Scan for the cell matching the given text and deliver its [x, y] coordinate at center. 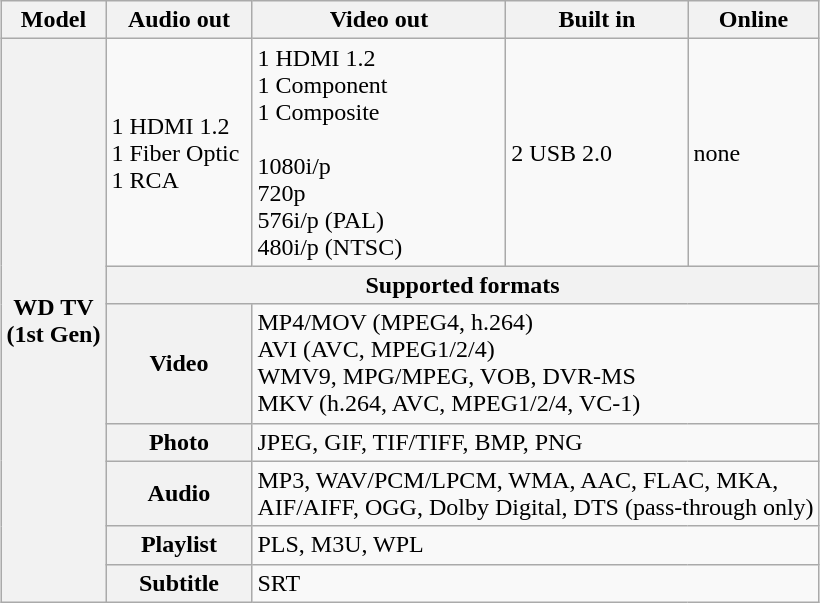
none [754, 152]
Model [54, 20]
1 HDMI 1.21 Component1 Composite1080i/p720p576i/p (PAL)480i/p (NTSC) [379, 152]
PLS, M3U, WPL [536, 545]
Subtitle [179, 583]
1 HDMI 1.21 Fiber Optic1 RCA [179, 152]
Online [754, 20]
WD TV(1st Gen) [54, 320]
Supported formats [462, 285]
MP4/MOV (MPEG4, h.264)AVI (AVC, MPEG1/2/4)WMV9, MPG/MPEG, VOB, DVR-MSMKV (h.264, AVC, MPEG1/2/4, VC-1) [536, 364]
Audio [179, 494]
Photo [179, 442]
Playlist [179, 545]
Audio out [179, 20]
MP3, WAV/PCM/LPCM, WMA, AAC, FLAC, MKA,AIF/AIFF, OGG, Dolby Digital, DTS (pass-through only) [536, 494]
JPEG, GIF, TIF/TIFF, BMP, PNG [536, 442]
Video out [379, 20]
Built in [597, 20]
SRT [536, 583]
Video [179, 364]
2 USB 2.0 [597, 152]
